Determine the (X, Y) coordinate at the center of the cell enclosing the given text.  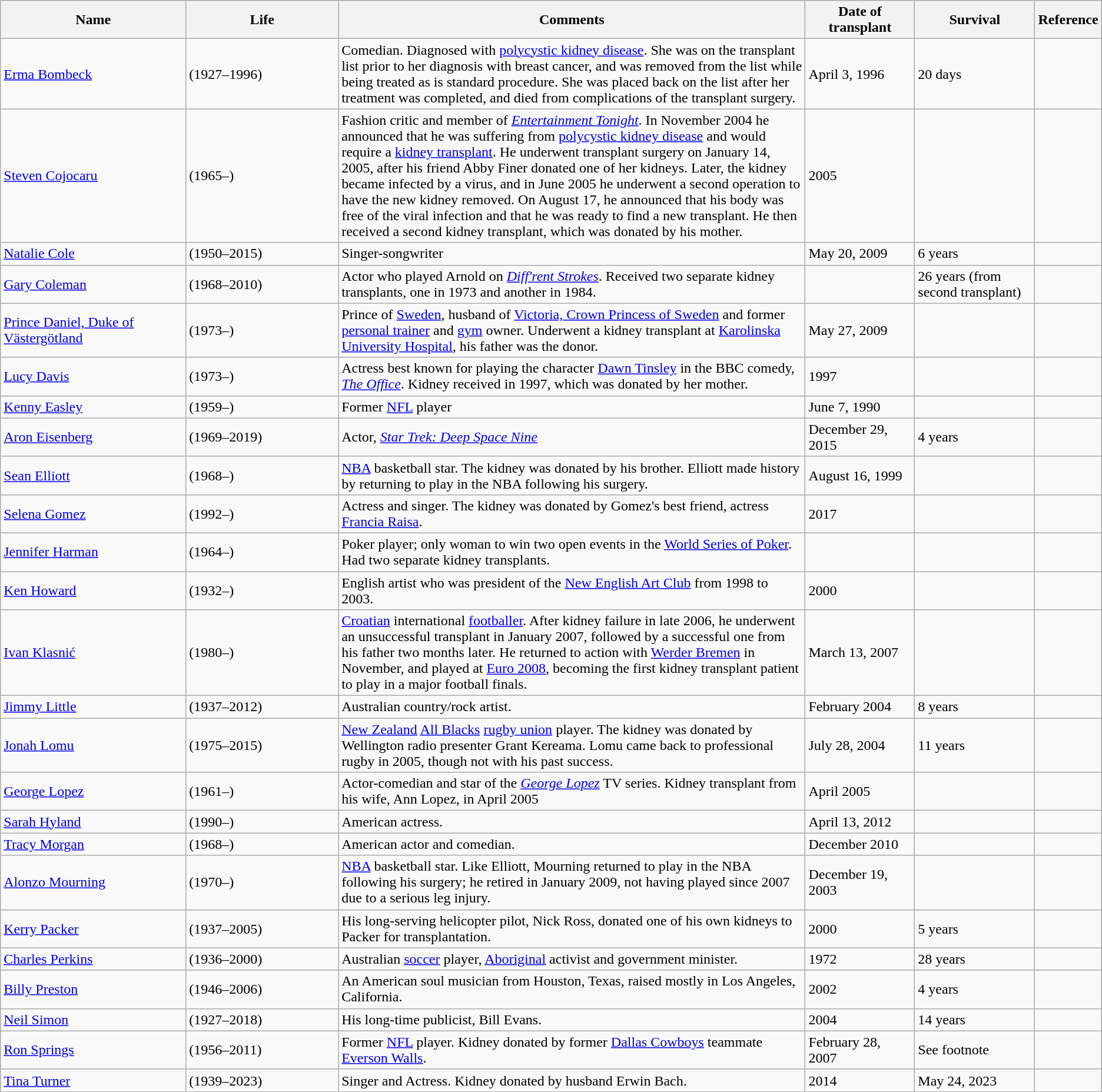
Reference (1068, 20)
Sean Elliott (93, 476)
Actor, Star Trek: Deep Space Nine (572, 437)
(1956–2011) (263, 1050)
March 13, 2007 (860, 653)
April 13, 2012 (860, 822)
(1992–) (263, 513)
July 28, 2004 (860, 745)
August 16, 1999 (860, 476)
(1927–1996) (263, 74)
(1946–2006) (263, 989)
Actor-comedian and star of the George Lopez TV series. Kidney transplant from his wife, Ann Lopez, in April 2005 (572, 791)
2014 (860, 1080)
(1927–2018) (263, 1020)
5 years (975, 929)
Survival (975, 20)
(1937–2012) (263, 707)
Jonah Lomu (93, 745)
2005 (860, 175)
Singer and Actress. Kidney donated by husband Erwin Bach. (572, 1080)
June 7, 1990 (860, 407)
(1965–) (263, 175)
1997 (860, 377)
December 19, 2003 (860, 882)
His long-time publicist, Bill Evans. (572, 1020)
2002 (860, 989)
Ken Howard (93, 590)
NBA basketball star. The kidney was donated by his brother. Elliott made history by returning to play in the NBA following his surgery. (572, 476)
Former NFL player (572, 407)
(1959–) (263, 407)
Former NFL player. Kidney donated by former Dallas Cowboys teammate Everson Walls. (572, 1050)
(1936–2000) (263, 959)
Life (263, 20)
(1970–) (263, 882)
April 2005 (860, 791)
(1937–2005) (263, 929)
See footnote (975, 1050)
Poker player; only woman to win two open events in the World Series of Poker. Had two separate kidney transplants. (572, 552)
(1950–2015) (263, 254)
American actor and comedian. (572, 844)
Gary Coleman (93, 284)
Billy Preston (93, 989)
Selena Gomez (93, 513)
Alonzo Mourning (93, 882)
11 years (975, 745)
8 years (975, 707)
George Lopez (93, 791)
Lucy Davis (93, 377)
Ron Springs (93, 1050)
26 years (from second transplant) (975, 284)
20 days (975, 74)
Actress best known for playing the character Dawn Tinsley in the BBC comedy, The Office. Kidney received in 1997, which was donated by her mother. (572, 377)
(1939–2023) (263, 1080)
Aron Eisenberg (93, 437)
Prince Daniel, Duke of Västergötland (93, 330)
Tina Turner (93, 1080)
Neil Simon (93, 1020)
Jennifer Harman (93, 552)
Sarah Hyland (93, 822)
(1961–) (263, 791)
(1980–) (263, 653)
December 29, 2015 (860, 437)
14 years (975, 1020)
Name (93, 20)
May 27, 2009 (860, 330)
December 2010 (860, 844)
February 28, 2007 (860, 1050)
Ivan Klasnić (93, 653)
(1964–) (263, 552)
(1975–2015) (263, 745)
Date of transplant (860, 20)
(1932–) (263, 590)
(1969–2019) (263, 437)
Australian soccer player, Aboriginal activist and government minister. (572, 959)
1972 (860, 959)
May 20, 2009 (860, 254)
Erma Bombeck (93, 74)
Kerry Packer (93, 929)
(1968–2010) (263, 284)
May 24, 2023 (975, 1080)
An American soul musician from Houston, Texas, raised mostly in Los Angeles, California. (572, 989)
Natalie Cole (93, 254)
Steven Cojocaru (93, 175)
Australian country/rock artist. (572, 707)
April 3, 1996 (860, 74)
Comments (572, 20)
(1990–) (263, 822)
Tracy Morgan (93, 844)
Singer-songwriter (572, 254)
His long-serving helicopter pilot, Nick Ross, donated one of his own kidneys to Packer for transplantation. (572, 929)
Kenny Easley (93, 407)
Charles Perkins (93, 959)
English artist who was president of the New English Art Club from 1998 to 2003. (572, 590)
February 2004 (860, 707)
2017 (860, 513)
6 years (975, 254)
2004 (860, 1020)
Jimmy Little (93, 707)
American actress. (572, 822)
28 years (975, 959)
Actress and singer. The kidney was donated by Gomez's best friend, actress Francia Raisa. (572, 513)
Actor who played Arnold on Diff'rent Strokes. Received two separate kidney transplants, one in 1973 and another in 1984. (572, 284)
